Return the (X, Y) coordinate for the center point of the cell that contains the specified text.  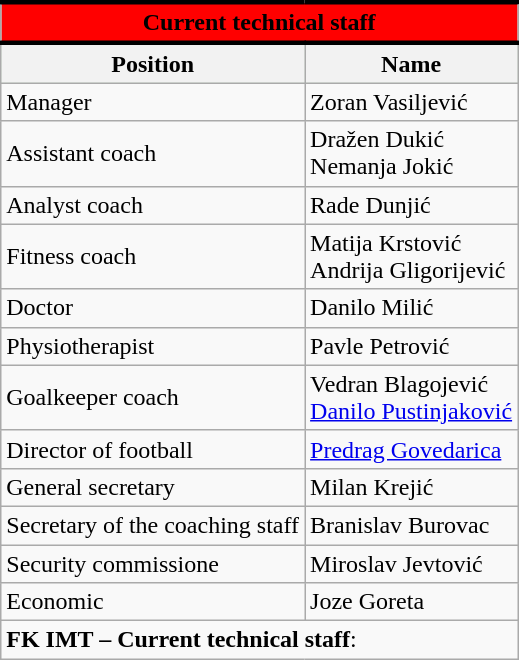
Assistant coach (153, 154)
Name (412, 63)
Fitness coach (153, 256)
General secretary (153, 487)
Security commissione (153, 563)
Physiotherapist (153, 346)
Branislav Burovac (412, 525)
Zoran Vasiljević (412, 102)
Current technical staff (260, 22)
Vedran Blagojević Danilo Pustinjaković (412, 398)
Pavle Petrović (412, 346)
Manager (153, 102)
Joze Goreta (412, 602)
Rade Dunjić (412, 205)
Economic (153, 602)
Analyst coach (153, 205)
Milan Krejić (412, 487)
Matija Krstović Andrija Gligorijević (412, 256)
Goalkeeper coach (153, 398)
Dražen Dukić Nemanja Jokić (412, 154)
Director of football (153, 449)
Miroslav Jevtović (412, 563)
Danilo Milić (412, 308)
FK IMT – Current technical staff: (260, 640)
Predrag Govedarica (412, 449)
Doctor (153, 308)
Position (153, 63)
Secretary of the coaching staff (153, 525)
